Search for the cell housing the specified text and yield its [X, Y] center coordinate. 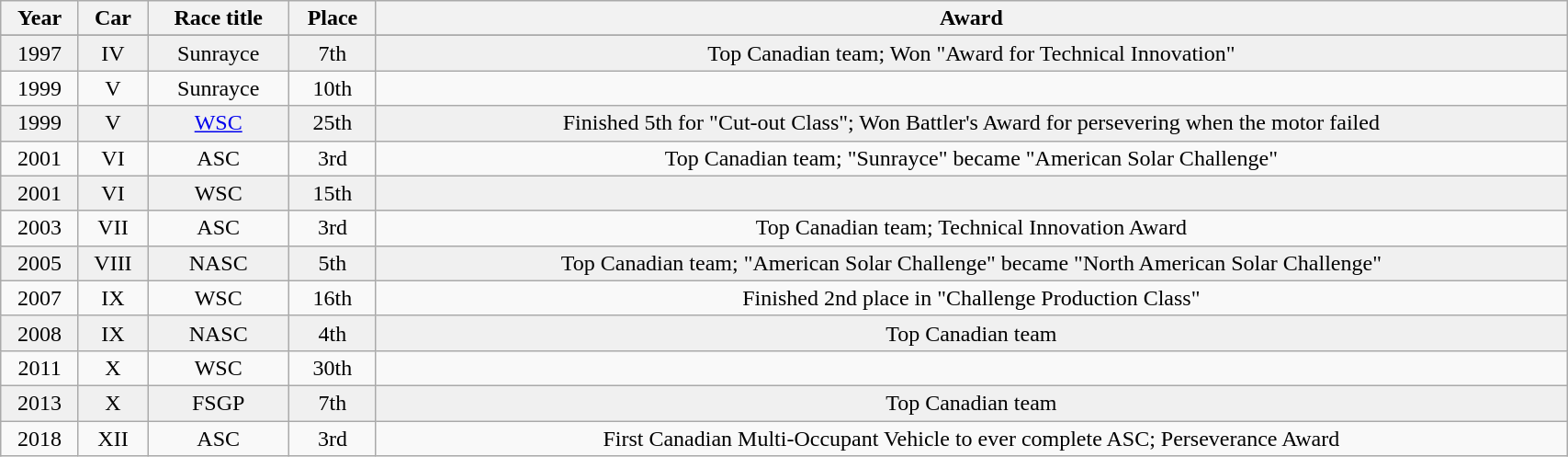
2011 [40, 368]
Race title [219, 18]
Top Canadian team; "American Solar Challenge" became "North American Solar Challenge" [972, 263]
Award [972, 18]
4th [333, 333]
Top Canadian team; "Sunrayce" became "American Solar Challenge" [972, 158]
FSGP [219, 403]
10th [333, 88]
Finished 2nd place in "Challenge Production Class" [972, 298]
Top Canadian team; Technical Innovation Award [972, 228]
Finished 5th for "Cut-out Class"; Won Battler's Award for persevering when the motor failed [972, 123]
VIII [112, 263]
2008 [40, 333]
Year [40, 18]
2007 [40, 298]
25th [333, 123]
Car [112, 18]
XII [112, 439]
2013 [40, 403]
16th [333, 298]
Top Canadian team; Won "Award for Technical Innovation" [972, 53]
30th [333, 368]
2005 [40, 263]
VII [112, 228]
15th [333, 193]
2003 [40, 228]
5th [333, 263]
Place [333, 18]
IV [112, 53]
First Canadian Multi-Occupant Vehicle to ever complete ASC; Perseverance Award [972, 439]
1997 [40, 53]
2018 [40, 439]
